Extract the [X, Y] coordinate from the center of the cell holding the provided text.  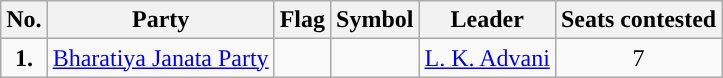
No. [24, 20]
7 [638, 58]
Seats contested [638, 20]
Flag [302, 20]
1. [24, 58]
Symbol [375, 20]
Leader [487, 20]
Party [160, 20]
Bharatiya Janata Party [160, 58]
L. K. Advani [487, 58]
